Return [x, y] of the center of cell containing provided text 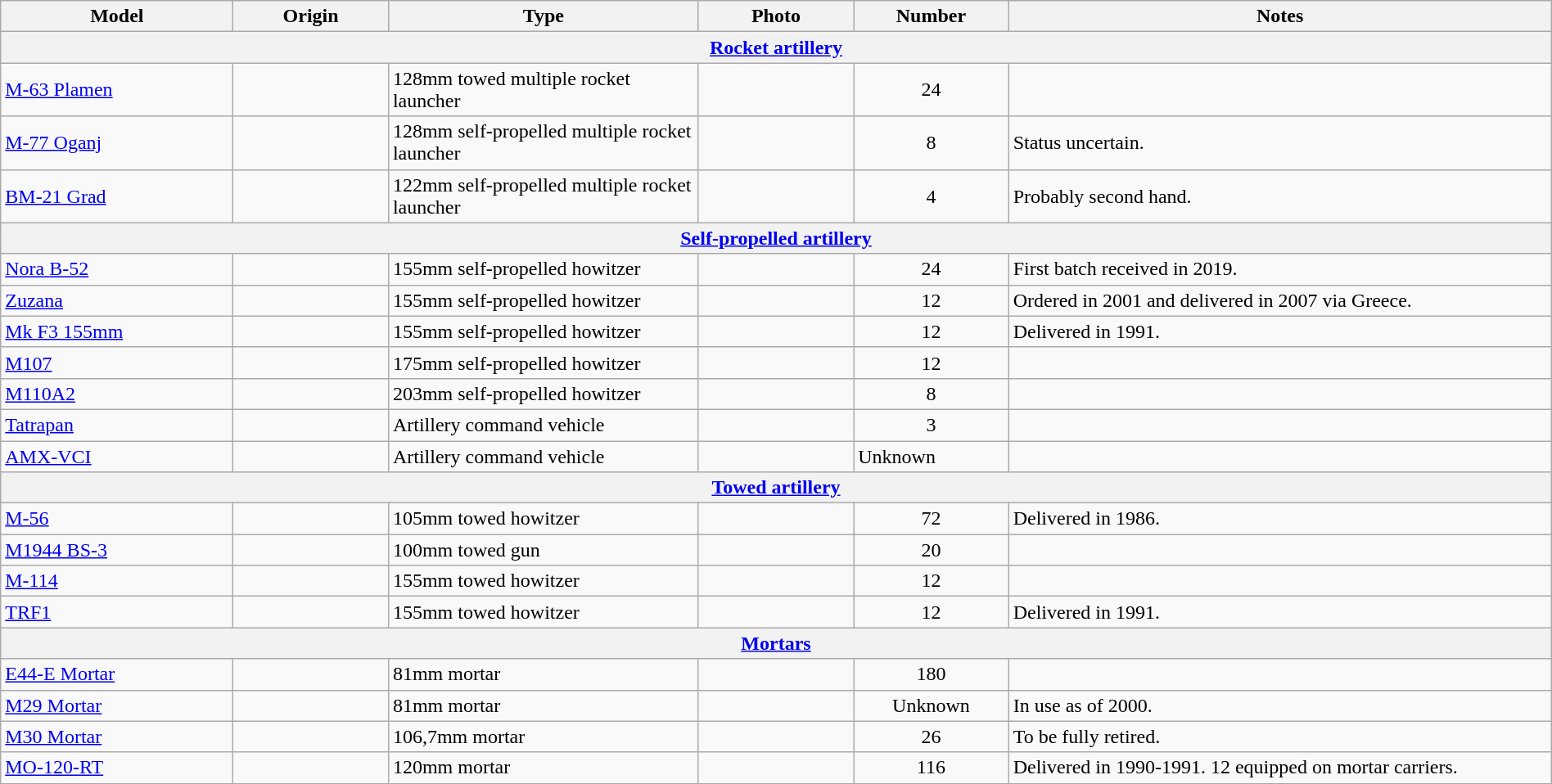
Number [932, 16]
175mm self-propelled howitzer [544, 363]
First batch received in 2019. [1280, 269]
100mm towed gun [544, 550]
M-77 Oganj [117, 142]
26 [932, 737]
Rocket artillery [776, 47]
Notes [1280, 16]
120mm mortar [544, 768]
180 [932, 674]
106,7mm mortar [544, 737]
M107 [117, 363]
Status uncertain. [1280, 142]
Towed artillery [776, 488]
Self-propelled artillery [776, 238]
Mortars [776, 643]
Model [117, 16]
Origin [311, 16]
Probably second hand. [1280, 196]
105mm towed howitzer [544, 519]
To be fully retired. [1280, 737]
116 [932, 768]
3 [932, 425]
M-114 [117, 581]
AMX-VCI [117, 456]
122mm self-propelled multiple rocket launcher [544, 196]
72 [932, 519]
M29 Mortar [117, 705]
203mm self-propelled howitzer [544, 394]
BM-21 Grad [117, 196]
Tatrapan [117, 425]
M110A2 [117, 394]
M-56 [117, 519]
Delivered in 1990-1991. 12 equipped on mortar carriers. [1280, 768]
Ordered in 2001 and delivered in 2007 via Greece. [1280, 300]
Delivered in 1986. [1280, 519]
M30 Mortar [117, 737]
128mm towed multiple rocket launcher [544, 90]
M-63 Plamen [117, 90]
Mk F3 155mm [117, 331]
128mm self-propelled multiple rocket launcher [544, 142]
Photo [776, 16]
MO-120-RT [117, 768]
TRF1 [117, 612]
Type [544, 16]
20 [932, 550]
4 [932, 196]
In use as of 2000. [1280, 705]
E44-E Mortar [117, 674]
Nora B-52 [117, 269]
M1944 BS-3 [117, 550]
Zuzana [117, 300]
